Find where the given text appears and provide that cell's center as [X, Y] coordinate. 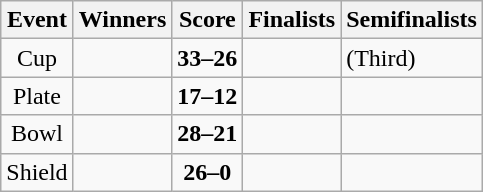
Shield [37, 172]
Score [208, 20]
Plate [37, 96]
Finalists [292, 20]
(Third) [412, 58]
26–0 [208, 172]
Cup [37, 58]
17–12 [208, 96]
33–26 [208, 58]
Winners [122, 20]
Semifinalists [412, 20]
28–21 [208, 134]
Event [37, 20]
Bowl [37, 134]
